Return the [X, Y] coordinate for the center point of the cell that contains the specified text.  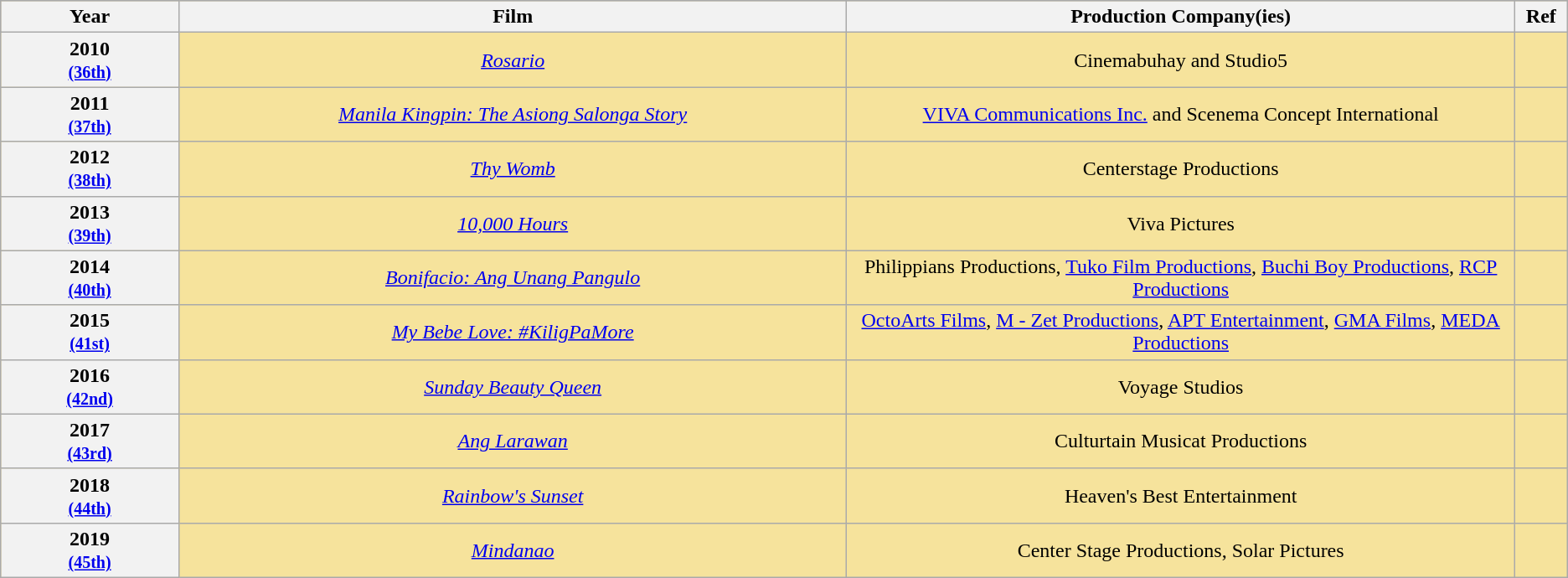
Mindanao [513, 550]
Year [90, 17]
Rosario [513, 60]
2014 (40th) [90, 278]
Cinemabuhay and Studio5 [1181, 60]
Centerstage Productions [1181, 169]
2011 (37th) [90, 114]
Center Stage Productions, Solar Pictures [1181, 550]
Philippians Productions, Tuko Film Productions, Buchi Boy Productions, RCP Productions [1181, 278]
VIVA Communications Inc. and Scenema Concept International [1181, 114]
2018 (44th) [90, 496]
2016 (42nd) [90, 387]
Thy Womb [513, 169]
Bonifacio: Ang Unang Pangulo [513, 278]
My Bebe Love: #KiligPaMore [513, 332]
Manila Kingpin: The Asiong Salonga Story [513, 114]
10,000 Hours [513, 223]
Culturtain Musicat Productions [1181, 441]
2012 (38th) [90, 169]
2017 (43rd) [90, 441]
Ref [1541, 17]
2013 (39th) [90, 223]
Viva Pictures [1181, 223]
2019 (45th) [90, 550]
OctoArts Films, M - Zet Productions, APT Entertainment, GMA Films, MEDA Productions [1181, 332]
Voyage Studios [1181, 387]
Production Company(ies) [1181, 17]
Rainbow's Sunset [513, 496]
2015 (41st) [90, 332]
Ang Larawan [513, 441]
2010 (36th) [90, 60]
Film [513, 17]
Sunday Beauty Queen [513, 387]
Heaven's Best Entertainment [1181, 496]
